From the cell containing the given text, extract its center point as (X, Y) coordinate. 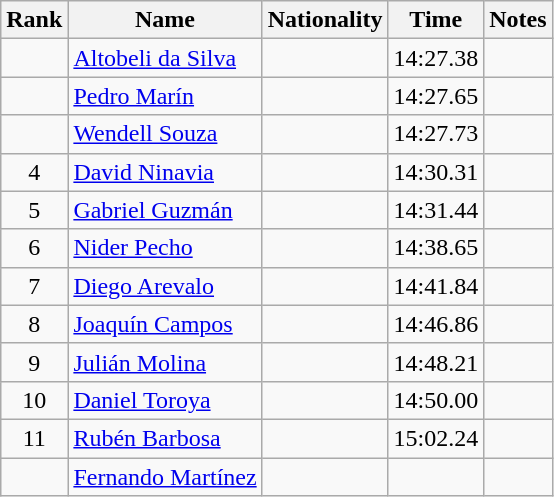
David Ninavia (165, 172)
Notes (518, 20)
Daniel Toroya (165, 400)
14:27.73 (436, 134)
Julián Molina (165, 362)
10 (34, 400)
Joaquín Campos (165, 324)
8 (34, 324)
Altobeli da Silva (165, 58)
14:41.84 (436, 286)
14:38.65 (436, 248)
7 (34, 286)
9 (34, 362)
14:48.21 (436, 362)
Diego Arevalo (165, 286)
14:31.44 (436, 210)
15:02.24 (436, 438)
5 (34, 210)
Fernando Martínez (165, 477)
Rank (34, 20)
Time (436, 20)
14:50.00 (436, 400)
6 (34, 248)
Pedro Marín (165, 96)
14:46.86 (436, 324)
Wendell Souza (165, 134)
Nider Pecho (165, 248)
14:30.31 (436, 172)
4 (34, 172)
Rubén Barbosa (165, 438)
11 (34, 438)
Gabriel Guzmán (165, 210)
14:27.65 (436, 96)
14:27.38 (436, 58)
Name (165, 20)
Nationality (325, 20)
